Return [x, y] of the center of cell containing provided text 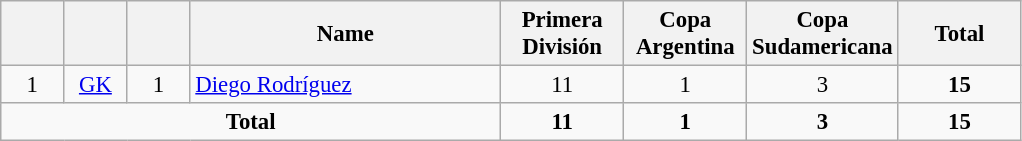
Diego Rodríguez [346, 85]
GK [96, 85]
Copa Argentina [686, 34]
Primera División [562, 34]
Copa Sudamericana [822, 34]
Name [346, 34]
